Identify which cell holds the provided text, then report its [x, y] central coordinate. 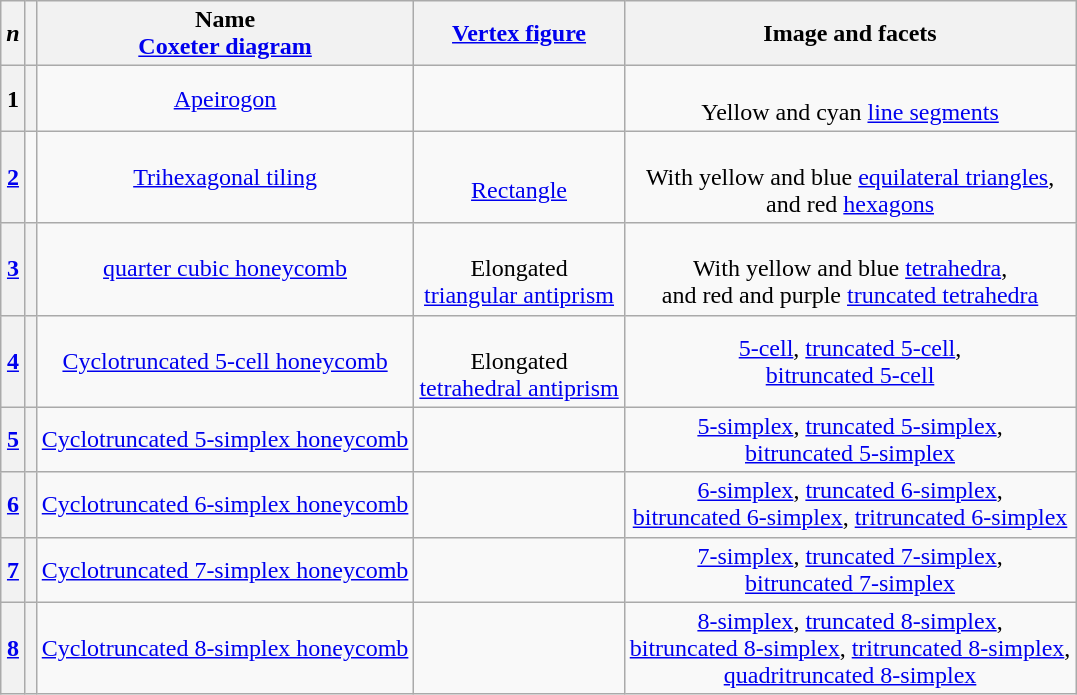
7 [13, 570]
Cyclotruncated 6-simplex honeycomb [225, 504]
With yellow and blue tetrahedra,and red and purple truncated tetrahedra [850, 269]
Cyclotruncated 5-cell honeycomb [225, 361]
Rectangle [519, 177]
Elongatedtetrahedral antiprism [519, 361]
2 [13, 177]
5 [13, 440]
4 [13, 361]
3 [13, 269]
Cyclotruncated 8-simplex honeycomb [225, 648]
Trihexagonal tiling [225, 177]
Yellow and cyan line segments [850, 98]
8-simplex, truncated 8-simplex,bitruncated 8-simplex, tritruncated 8-simplex,quadritruncated 8-simplex [850, 648]
6-simplex, truncated 6-simplex,bitruncated 6-simplex, tritruncated 6-simplex [850, 504]
1 [13, 98]
NameCoxeter diagram [225, 34]
Cyclotruncated 5-simplex honeycomb [225, 440]
Apeirogon [225, 98]
5-simplex, truncated 5-simplex,bitruncated 5-simplex [850, 440]
quarter cubic honeycomb [225, 269]
5-cell, truncated 5-cell,bitruncated 5-cell [850, 361]
Cyclotruncated 7-simplex honeycomb [225, 570]
n [13, 34]
With yellow and blue equilateral triangles,and red hexagons [850, 177]
Vertex figure [519, 34]
Image and facets [850, 34]
6 [13, 504]
8 [13, 648]
7-simplex, truncated 7-simplex,bitruncated 7-simplex [850, 570]
Elongatedtriangular antiprism [519, 269]
